Scan for the cell matching the given text and deliver its [x, y] coordinate at center. 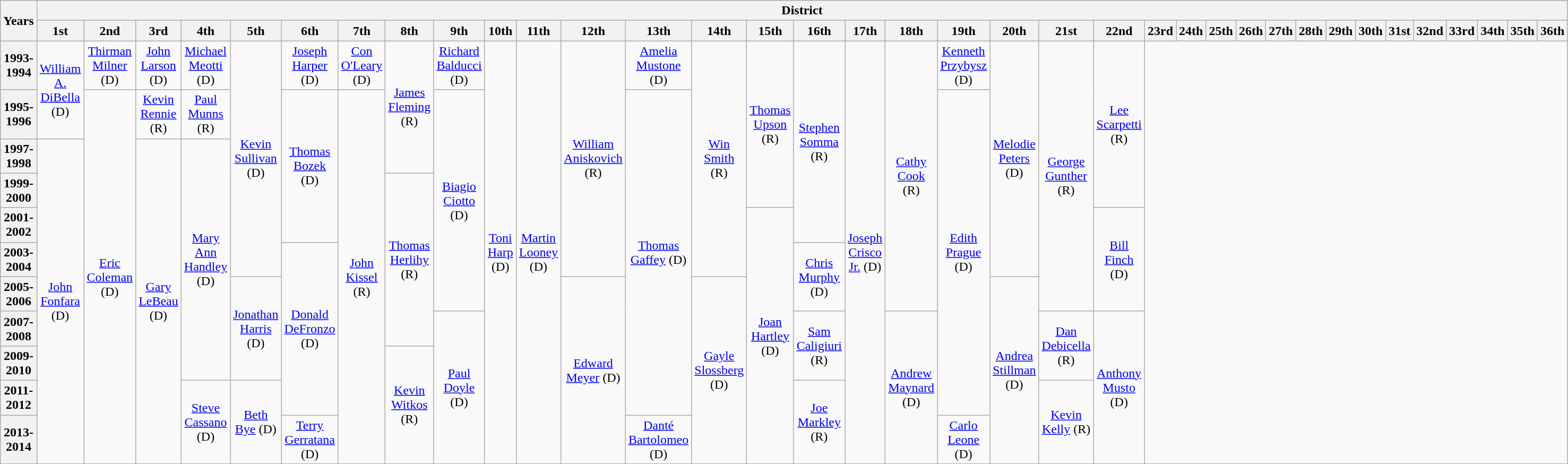
29th [1341, 31]
4th [205, 31]
33rd [1462, 31]
Joseph Crisco Jr. (D) [865, 253]
2003-2004 [19, 259]
Lee Scarpetti (R) [1119, 124]
Gary LeBeau (D) [159, 302]
17th [865, 31]
22nd [1119, 31]
Kevin Kelly (R) [1066, 422]
1993-1994 [19, 65]
John Kissel (R) [362, 277]
Eric Coleman (D) [110, 277]
Thomas Herlihy (R) [410, 259]
Steve Cassano (D) [205, 422]
34th [1493, 31]
19th [964, 31]
12th [593, 31]
Biagio Ciotto (D) [459, 201]
Amelia Mustone (D) [658, 65]
Win Smith (R) [719, 159]
2nd [110, 31]
George Gunther (R) [1066, 176]
Kevin Sullivan (D) [256, 159]
8th [410, 31]
Joseph Harper (D) [310, 65]
Sam Caligiuri (R) [819, 346]
23rd [1160, 31]
32nd [1430, 31]
Terry Gerratana (D) [310, 440]
21st [1066, 31]
Paul Doyle (D) [459, 388]
Thomas Bozek (D) [310, 166]
20th [1014, 31]
Kenneth Przybysz (D) [964, 65]
Paul Munns (R) [205, 114]
Beth Bye (D) [256, 422]
Chris Murphy (D) [819, 277]
24th [1191, 31]
2011-2012 [19, 397]
Cathy Cook (R) [911, 176]
11th [538, 31]
13th [658, 31]
Andrea Stillman (D) [1014, 370]
2001-2002 [19, 225]
18th [911, 31]
1997-1998 [19, 156]
28th [1311, 31]
Kevin Rennie (R) [159, 114]
2009-2010 [19, 363]
5th [256, 31]
7th [362, 31]
Michael Meotti (D) [205, 65]
Anthony Musto (D) [1119, 388]
26th [1251, 31]
35th [1522, 31]
9th [459, 31]
Gayle Slossberg (D) [719, 370]
31st [1399, 31]
2005-2006 [19, 294]
Edward Meyer (D) [593, 370]
27th [1281, 31]
Thirman Milner (D) [110, 65]
Years [19, 21]
Joan Hartley (D) [770, 336]
William A. DiBella (D) [61, 90]
Thomas Upson (R) [770, 124]
36th [1552, 31]
3rd [159, 31]
Jonathan Harris (D) [256, 328]
John Fonfara (D) [61, 302]
15th [770, 31]
25th [1221, 31]
Dan Debicella (R) [1066, 346]
10th [500, 31]
Stephen Somma (R) [819, 141]
District [802, 11]
James Fleming (R) [410, 107]
Thomas Gaffey (D) [658, 253]
Kevin Witkos (R) [410, 405]
Martin Looney (D) [538, 253]
Richard Balducci (D) [459, 65]
Melodie Peters (D) [1014, 159]
William Aniskovich (R) [593, 159]
16th [819, 31]
2013-2014 [19, 440]
1st [61, 31]
30th [1371, 31]
6th [310, 31]
Bill Finch (D) [1119, 259]
2007-2008 [19, 328]
John Larson (D) [159, 65]
Joe Markley (R) [819, 422]
Con O'Leary (D) [362, 65]
Donald DeFronzo (D) [310, 328]
14th [719, 31]
Edith Prague (D) [964, 253]
Toni Harp (D) [500, 253]
1999-2000 [19, 190]
Andrew Maynard (D) [911, 388]
Carlo Leone (D) [964, 440]
Danté Bartolomeo (D) [658, 440]
1995-1996 [19, 114]
Mary Ann Handley (D) [205, 259]
